Locate the cell with the specified text and output its [x, y] center coordinate. 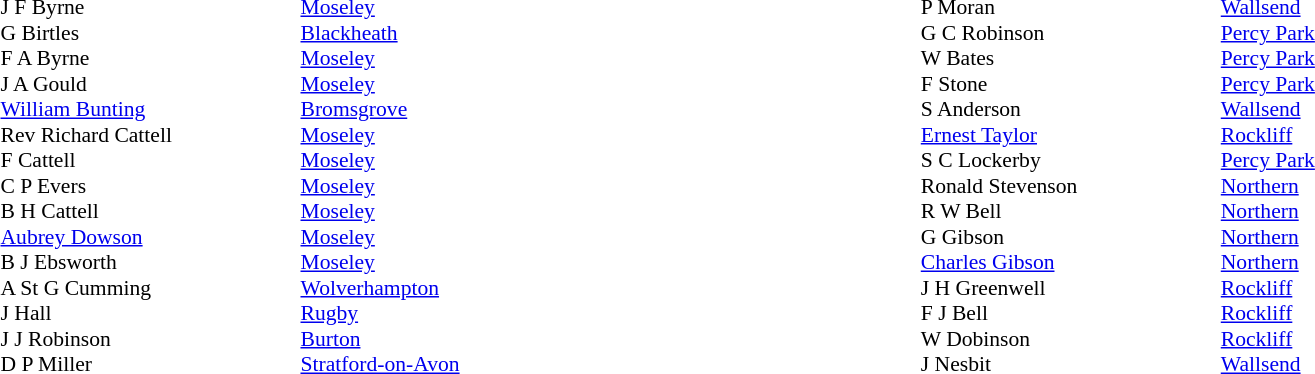
G Birtles [150, 33]
Blackheath [380, 33]
S Anderson [1071, 109]
R W Bell [1071, 211]
A St G Cumming [150, 288]
F A Byrne [150, 59]
Rev Richard Cattell [150, 135]
G Gibson [1071, 237]
J Hall [150, 313]
Rugby [380, 313]
Wolverhampton [380, 288]
J H Greenwell [1071, 288]
S C Lockerby [1071, 161]
Ernest Taylor [1071, 135]
Bromsgrove [380, 109]
J J Robinson [150, 339]
W Bates [1071, 59]
Charles Gibson [1071, 263]
F J Bell [1071, 313]
F Stone [1071, 84]
Burton [380, 339]
W Dobinson [1071, 339]
Ronald Stevenson [1071, 186]
B J Ebsworth [150, 263]
B H Cattell [150, 211]
F Cattell [150, 161]
G C Robinson [1071, 33]
C P Evers [150, 186]
J A Gould [150, 84]
Wallsend [1268, 109]
Aubrey Dowson [150, 237]
William Bunting [150, 109]
